Return (x, y) of the center of cell containing provided text 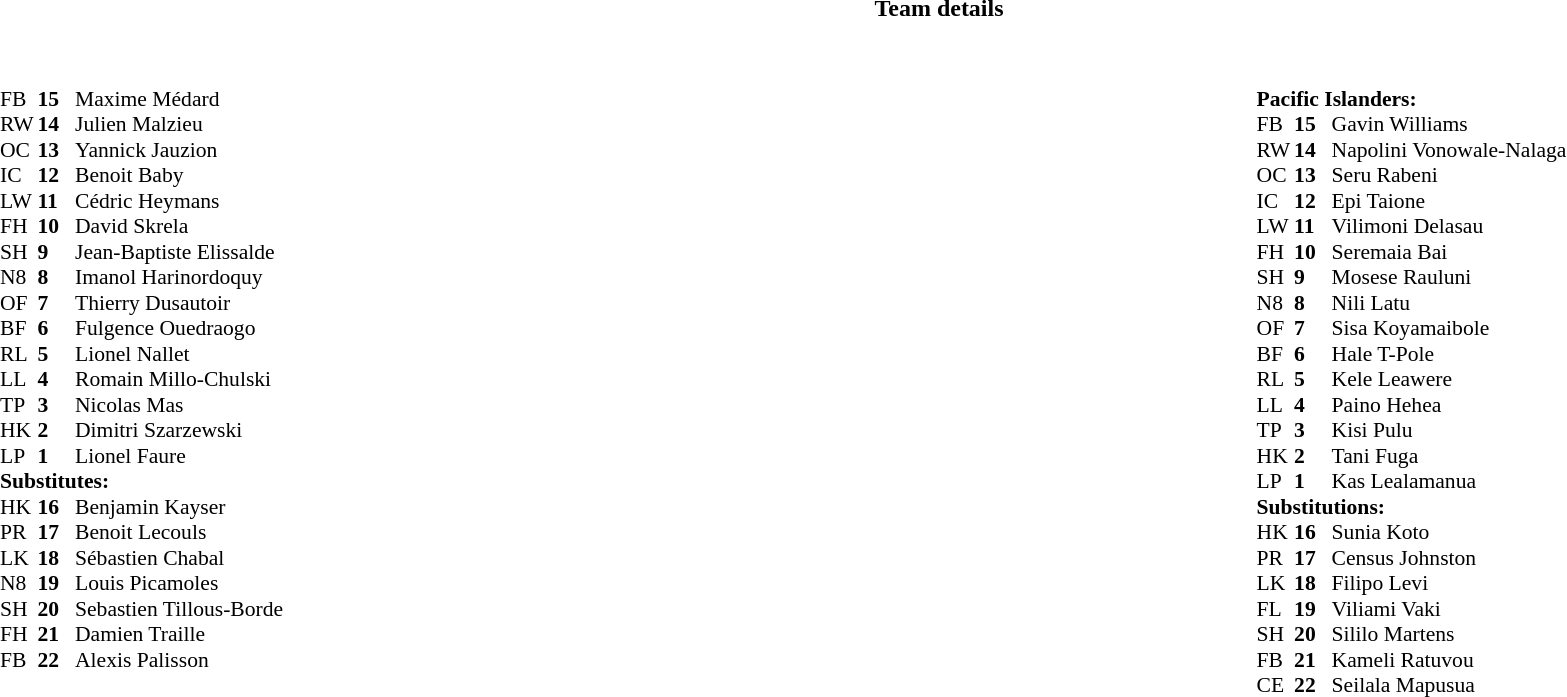
Epi Taione (1450, 201)
Seru Rabeni (1450, 175)
Benoit Lecouls (179, 533)
Lionel Faure (179, 456)
22 (57, 660)
Sisa Koyamaibole (1450, 329)
Fulgence Ouedraogo (179, 329)
Substitutes: (142, 481)
Kisi Pulu (1450, 431)
Kele Leawere (1450, 379)
Mosese Rauluni (1450, 277)
Imanol Harinordoquy (179, 277)
Filipo Levi (1450, 583)
Kameli Ratuvou (1450, 660)
Sunia Koto (1450, 533)
David Skrela (179, 227)
Dimitri Szarzewski (179, 431)
Sébastien Chabal (179, 558)
Julien Malzieu (179, 125)
Nicolas Mas (179, 405)
Nili Latu (1450, 303)
FL (1276, 609)
Kas Lealamanua (1450, 481)
Louis Picamoles (179, 583)
Paino Hehea (1450, 405)
Seremaia Bai (1450, 252)
Alexis Palisson (179, 660)
Gavin Williams (1450, 125)
Romain Millo-Chulski (179, 379)
Sililo Martens (1450, 635)
Hale T-Pole (1450, 354)
Pacific Islanders: (1412, 99)
Napolini Vonowale-Nalaga (1450, 150)
Jean-Baptiste Elissalde (179, 252)
Tani Fuga (1450, 456)
Substitutions: (1412, 507)
Vilimoni Delasau (1450, 227)
Damien Traille (179, 635)
Yannick Jauzion (179, 150)
Lionel Nallet (179, 354)
Maxime Médard (179, 99)
Thierry Dusautoir (179, 303)
Benoit Baby (179, 175)
Sebastien Tillous-Borde (179, 609)
Viliami Vaki (1450, 609)
Benjamin Kayser (179, 507)
Cédric Heymans (179, 201)
Census Johnston (1450, 558)
